Scan for the cell matching the given text and deliver its (x, y) coordinate at center. 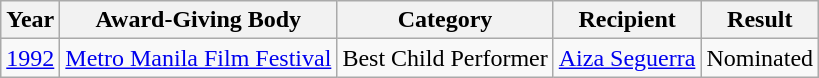
Nominated (760, 58)
Year (30, 20)
1992 (30, 58)
Aiza Seguerra (627, 58)
Result (760, 20)
Award-Giving Body (198, 20)
Metro Manila Film Festival (198, 58)
Recipient (627, 20)
Category (445, 20)
Best Child Performer (445, 58)
